Provide the [X, Y] coordinate of the cell's center where the given text is located.  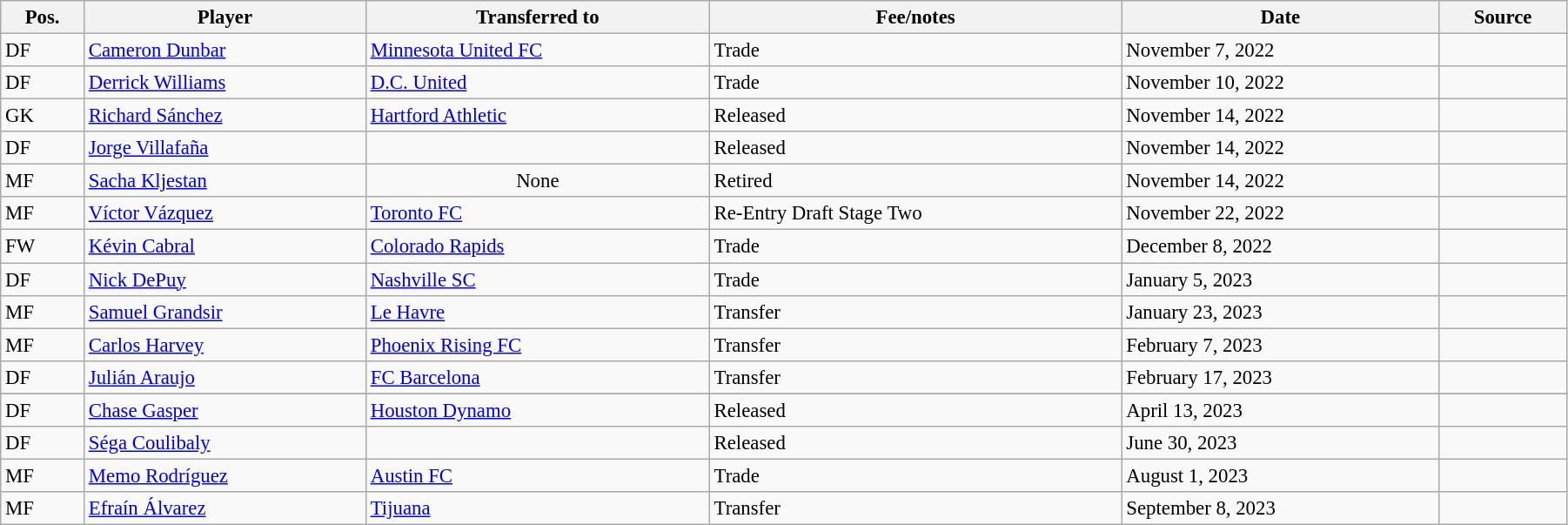
June 30, 2023 [1281, 443]
Phoenix Rising FC [538, 345]
FW [43, 246]
None [538, 181]
Date [1281, 17]
Tijuana [538, 508]
December 8, 2022 [1281, 246]
Memo Rodríguez [225, 475]
Julián Araujo [225, 377]
Austin FC [538, 475]
Kévin Cabral [225, 246]
February 17, 2023 [1281, 377]
November 10, 2022 [1281, 83]
D.C. United [538, 83]
Toronto FC [538, 213]
January 5, 2023 [1281, 279]
Chase Gasper [225, 410]
Cameron Dunbar [225, 50]
Jorge Villafaña [225, 148]
August 1, 2023 [1281, 475]
Samuel Grandsir [225, 312]
Nick DePuy [225, 279]
Colorado Rapids [538, 246]
Richard Sánchez [225, 116]
Retired [915, 181]
Source [1504, 17]
FC Barcelona [538, 377]
November 7, 2022 [1281, 50]
January 23, 2023 [1281, 312]
Séga Coulibaly [225, 443]
April 13, 2023 [1281, 410]
Player [225, 17]
Fee/notes [915, 17]
Hartford Athletic [538, 116]
Transferred to [538, 17]
Minnesota United FC [538, 50]
Efraín Álvarez [225, 508]
Nashville SC [538, 279]
Re-Entry Draft Stage Two [915, 213]
February 7, 2023 [1281, 345]
Houston Dynamo [538, 410]
September 8, 2023 [1281, 508]
Derrick Williams [225, 83]
Le Havre [538, 312]
Sacha Kljestan [225, 181]
November 22, 2022 [1281, 213]
Pos. [43, 17]
Carlos Harvey [225, 345]
GK [43, 116]
Víctor Vázquez [225, 213]
